Scan for the cell matching the given text and deliver its (X, Y) coordinate at center. 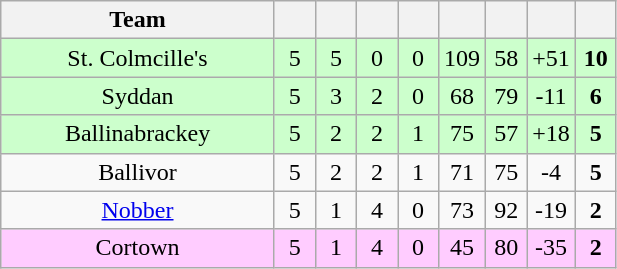
+18 (552, 134)
92 (506, 210)
58 (506, 58)
68 (462, 96)
57 (506, 134)
6 (596, 96)
-11 (552, 96)
+51 (552, 58)
109 (462, 58)
71 (462, 172)
79 (506, 96)
3 (336, 96)
Cortown (138, 248)
Nobber (138, 210)
45 (462, 248)
-19 (552, 210)
73 (462, 210)
Syddan (138, 96)
10 (596, 58)
Team (138, 20)
-35 (552, 248)
Ballinabrackey (138, 134)
-4 (552, 172)
St. Colmcille's (138, 58)
80 (506, 248)
Ballivor (138, 172)
